Search for the cell housing the specified text and yield its [x, y] center coordinate. 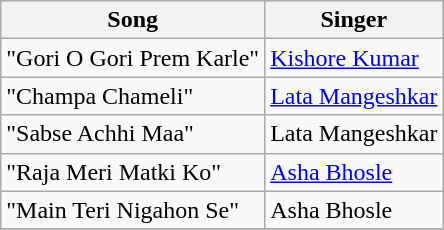
Kishore Kumar [354, 58]
Singer [354, 20]
"Gori O Gori Prem Karle" [133, 58]
"Main Teri Nigahon Se" [133, 210]
"Sabse Achhi Maa" [133, 134]
"Raja Meri Matki Ko" [133, 172]
"Champa Chameli" [133, 96]
Song [133, 20]
